Identify which cell holds the provided text, then report its [x, y] central coordinate. 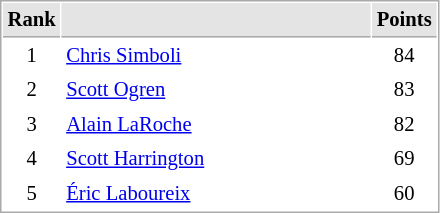
3 [32, 124]
2 [32, 90]
4 [32, 158]
Éric Laboureix [216, 194]
Rank [32, 20]
82 [404, 124]
Scott Ogren [216, 90]
1 [32, 56]
Scott Harrington [216, 158]
83 [404, 90]
69 [404, 158]
5 [32, 194]
60 [404, 194]
84 [404, 56]
Chris Simboli [216, 56]
Alain LaRoche [216, 124]
Points [404, 20]
